Determine the (x, y) coordinate at the center of the cell enclosing the given text.  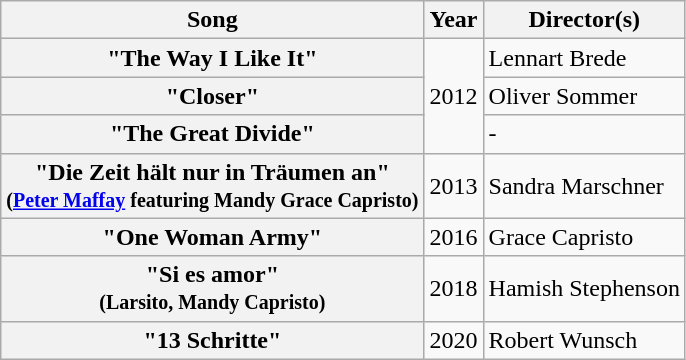
Hamish Stephenson (584, 288)
Year (454, 20)
"The Great Divide" (212, 134)
2018 (454, 288)
Grace Capristo (584, 237)
Lennart Brede (584, 58)
2016 (454, 237)
"Die Zeit hält nur in Träumen an"(Peter Maffay featuring Mandy Grace Capristo) (212, 186)
Sandra Marschner (584, 186)
2012 (454, 96)
Robert Wunsch (584, 340)
"The Way I Like It" (212, 58)
- (584, 134)
"13 Schritte" (212, 340)
"One Woman Army" (212, 237)
"Closer" (212, 96)
Oliver Sommer (584, 96)
2020 (454, 340)
Song (212, 20)
2013 (454, 186)
Director(s) (584, 20)
"Si es amor"(Larsito, Mandy Capristo) (212, 288)
